Provide the (x, y) coordinate of the cell's center where the given text is located.  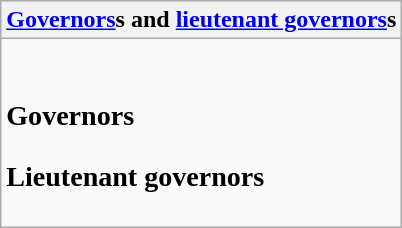
Governorss and lieutenant governorss (202, 20)
GovernorsLieutenant governors (202, 133)
